Pinpoint the cell where the given text exists, returning its [x, y] midpoint coordinate. 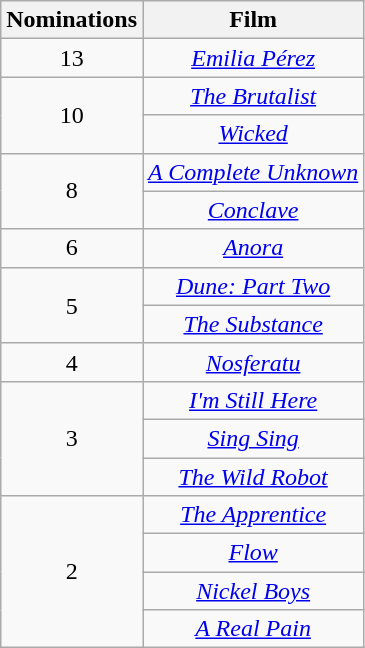
Nosferatu [252, 362]
13 [72, 58]
The Brutalist [252, 96]
Wicked [252, 134]
Emilia Pérez [252, 58]
Conclave [252, 210]
Film [252, 20]
Nickel Boys [252, 591]
Dune: Part Two [252, 286]
Nominations [72, 20]
Flow [252, 553]
I'm Still Here [252, 400]
3 [72, 438]
5 [72, 305]
The Apprentice [252, 515]
2 [72, 572]
8 [72, 191]
A Real Pain [252, 629]
4 [72, 362]
The Wild Robot [252, 477]
Sing Sing [252, 438]
10 [72, 115]
A Complete Unknown [252, 172]
Anora [252, 248]
6 [72, 248]
The Substance [252, 324]
